Determine the [x, y] coordinate at the center of the cell enclosing the given text.  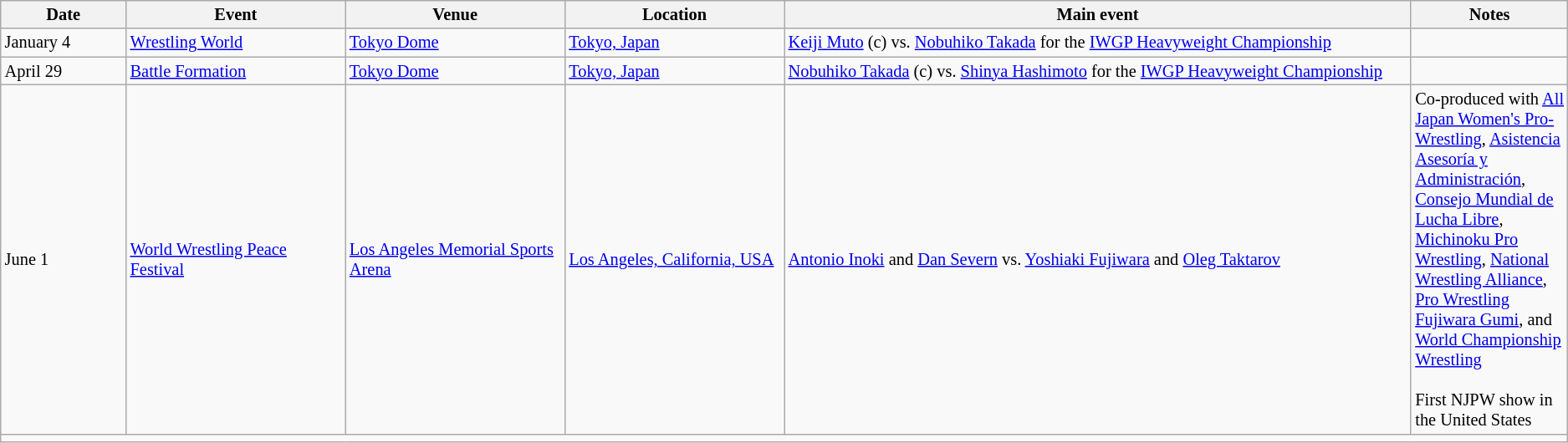
Los Angeles Memorial Sports Arena [455, 259]
January 4 [64, 43]
June 1 [64, 259]
Wrestling World [236, 43]
Main event [1098, 14]
Event [236, 14]
Nobuhiko Takada (c) vs. Shinya Hashimoto for the IWGP Heavyweight Championship [1098, 71]
Location [674, 14]
Date [64, 14]
April 29 [64, 71]
World Wrestling Peace Festival [236, 259]
Los Angeles, California, USA [674, 259]
Battle Formation [236, 71]
Venue [455, 14]
Keiji Muto (c) vs. Nobuhiko Takada for the IWGP Heavyweight Championship [1098, 43]
Antonio Inoki and Dan Severn vs. Yoshiaki Fujiwara and Oleg Taktarov [1098, 259]
Notes [1489, 14]
